Return the (X, Y) coordinate for the center point of the cell that contains the specified text.  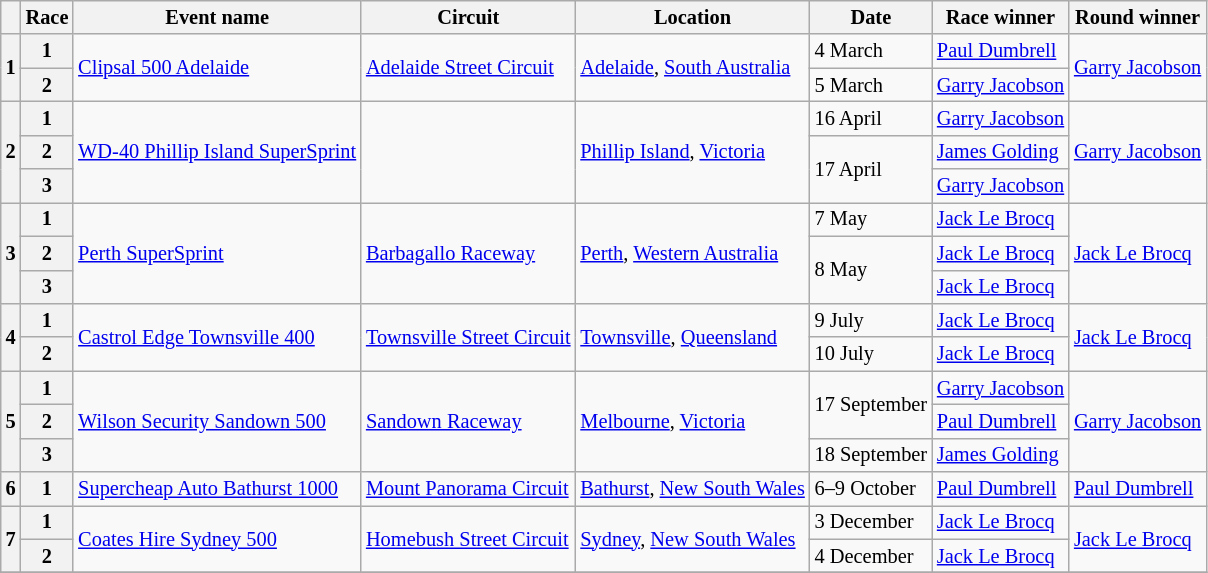
17 September (871, 404)
4 (11, 336)
9 July (871, 320)
10 July (871, 354)
4 March (871, 51)
Sandown Raceway (468, 422)
Bathurst, New South Wales (692, 489)
6–9 October (871, 489)
16 April (871, 118)
Townsville, Queensland (692, 336)
5 (11, 422)
Phillip Island, Victoria (692, 152)
4 December (871, 556)
Mount Panorama Circuit (468, 489)
Homebush Street Circuit (468, 538)
WD-40 Phillip Island SuperSprint (217, 152)
8 May (871, 270)
Supercheap Auto Bathurst 1000 (217, 489)
Race (48, 17)
Adelaide, South Australia (692, 68)
18 September (871, 455)
Perth SuperSprint (217, 252)
17 April (871, 168)
Coates Hire Sydney 500 (217, 538)
6 (11, 489)
Circuit (468, 17)
Clipsal 500 Adelaide (217, 68)
Sydney, New South Wales (692, 538)
Race winner (1000, 17)
Melbourne, Victoria (692, 422)
Location (692, 17)
Adelaide Street Circuit (468, 68)
5 March (871, 85)
Round winner (1138, 17)
Wilson Security Sandown 500 (217, 422)
7 May (871, 219)
Castrol Edge Townsville 400 (217, 336)
7 (11, 538)
3 December (871, 522)
Perth, Western Australia (692, 252)
Barbagallo Raceway (468, 252)
Event name (217, 17)
Date (871, 17)
Townsville Street Circuit (468, 336)
